Scan for the cell matching the given text and deliver its (x, y) coordinate at center. 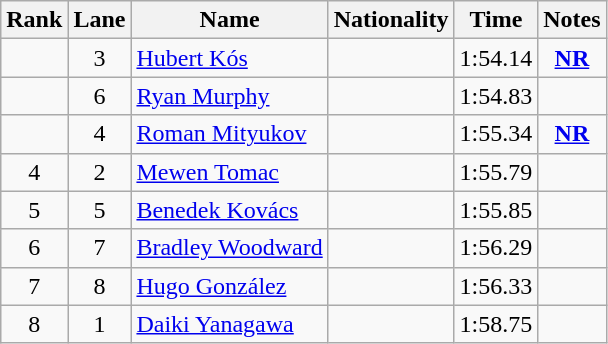
1:54.83 (496, 96)
Benedek Kovács (230, 210)
Nationality (391, 20)
Notes (572, 20)
Rank (34, 20)
Ryan Murphy (230, 96)
1:56.29 (496, 248)
1 (100, 324)
Daiki Yanagawa (230, 324)
1:55.34 (496, 134)
Time (496, 20)
Mewen Tomac (230, 172)
Hugo González (230, 286)
1:55.79 (496, 172)
Hubert Kós (230, 58)
Bradley Woodward (230, 248)
2 (100, 172)
1:56.33 (496, 286)
1:55.85 (496, 210)
Name (230, 20)
Roman Mityukov (230, 134)
Lane (100, 20)
3 (100, 58)
1:54.14 (496, 58)
1:58.75 (496, 324)
